Extract the (x, y) coordinate from the center of the cell holding the provided text.  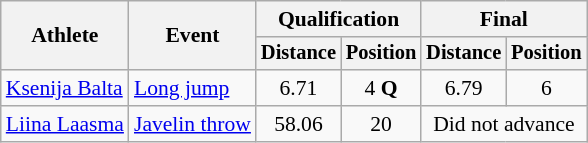
Liina Laasma (65, 124)
Qualification (338, 19)
Long jump (192, 88)
6.71 (298, 88)
Event (192, 36)
6 (546, 88)
58.06 (298, 124)
20 (381, 124)
Final (504, 19)
Did not advance (504, 124)
Athlete (65, 36)
Javelin throw (192, 124)
Ksenija Balta (65, 88)
6.79 (464, 88)
4 Q (381, 88)
